Return the (x, y) coordinate for the center point of the cell that contains the specified text.  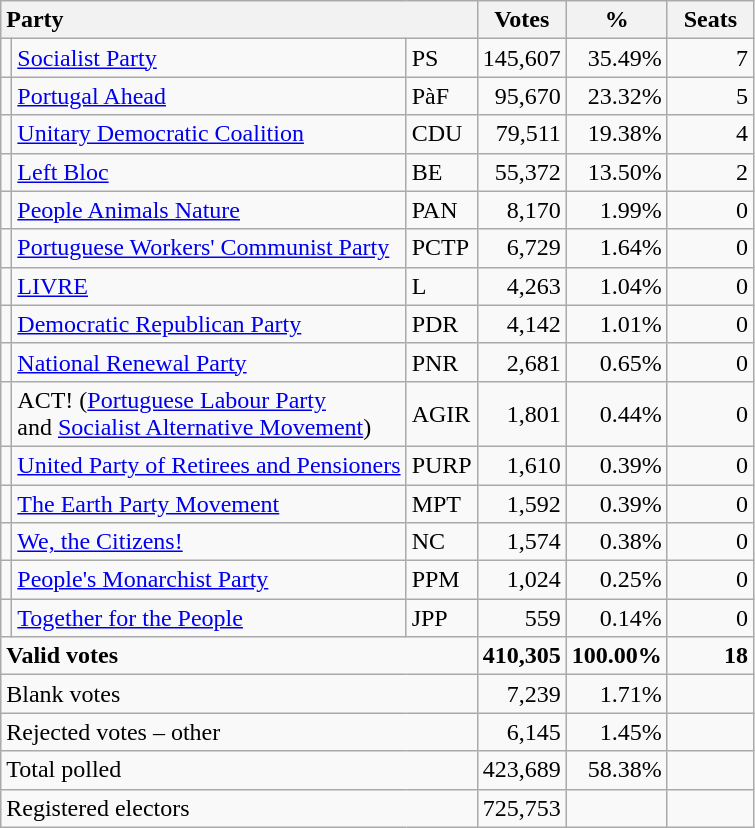
4 (710, 134)
PURP (442, 465)
8,170 (522, 210)
100.00% (616, 656)
BE (442, 172)
PàF (442, 96)
0.14% (616, 618)
423,689 (522, 770)
0.65% (616, 362)
4,142 (522, 324)
PAN (442, 210)
PDR (442, 324)
United Party of Retirees and Pensioners (209, 465)
Unitary Democratic Coalition (209, 134)
Together for the People (209, 618)
7 (710, 58)
Left Bloc (209, 172)
1,574 (522, 542)
PS (442, 58)
People Animals Nature (209, 210)
1.45% (616, 732)
1,610 (522, 465)
Socialist Party (209, 58)
% (616, 20)
NC (442, 542)
7,239 (522, 694)
145,607 (522, 58)
Total polled (239, 770)
19.38% (616, 134)
People's Monarchist Party (209, 580)
559 (522, 618)
0.25% (616, 580)
4,263 (522, 286)
Seats (710, 20)
Valid votes (239, 656)
2 (710, 172)
95,670 (522, 96)
Portuguese Workers' Communist Party (209, 248)
Rejected votes – other (239, 732)
410,305 (522, 656)
Party (239, 20)
1,801 (522, 414)
55,372 (522, 172)
The Earth Party Movement (209, 503)
ACT! (Portuguese Labour Partyand Socialist Alternative Movement) (209, 414)
1.71% (616, 694)
725,753 (522, 808)
0.44% (616, 414)
1.04% (616, 286)
18 (710, 656)
CDU (442, 134)
0.38% (616, 542)
1.99% (616, 210)
1,024 (522, 580)
2,681 (522, 362)
23.32% (616, 96)
58.38% (616, 770)
1.64% (616, 248)
JPP (442, 618)
6,145 (522, 732)
Registered electors (239, 808)
We, the Citizens! (209, 542)
13.50% (616, 172)
Democratic Republican Party (209, 324)
6,729 (522, 248)
79,511 (522, 134)
PPM (442, 580)
L (442, 286)
PCTP (442, 248)
National Renewal Party (209, 362)
5 (710, 96)
LIVRE (209, 286)
1,592 (522, 503)
MPT (442, 503)
Portugal Ahead (209, 96)
PNR (442, 362)
35.49% (616, 58)
AGIR (442, 414)
Blank votes (239, 694)
Votes (522, 20)
1.01% (616, 324)
